Capture the cell that displays the provided text and extract its [x, y] central coordinate. 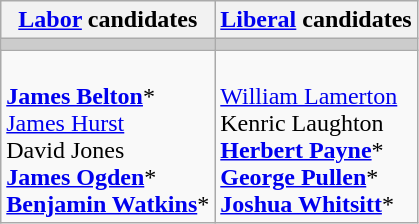
Liberal candidates [316, 20]
Labor candidates [108, 20]
William Lamerton Kenric Laughton Herbert Payne* George Pullen* Joshua Whitsitt* [316, 136]
James Belton* James Hurst David Jones James Ogden* Benjamin Watkins* [108, 136]
